Locate the cell with the specified text and output its [X, Y] center coordinate. 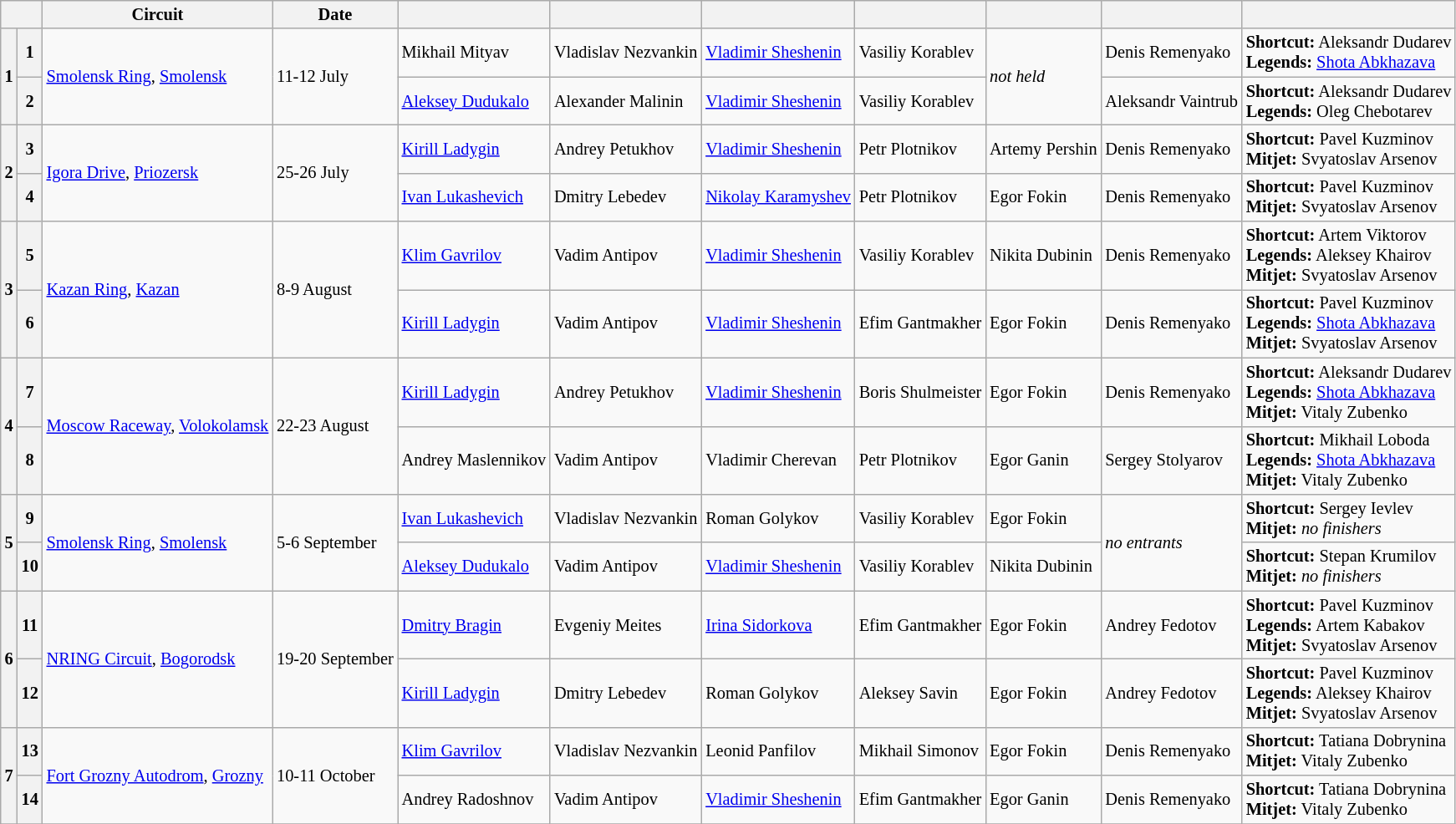
Mikhail Simonov [920, 751]
Evgeniy Meites [625, 625]
Sergey Stolyarov [1171, 460]
9 [30, 518]
22-23 August [335, 426]
Dmitry Bragin [474, 625]
Date [335, 14]
Shortcut: Mikhail LobodaLegends: Shota AbkhazavaMitjet: Vitaly Zubenko [1349, 460]
8 [30, 460]
Nikolay Karamyshev [778, 197]
Fort Grozny Autodrom, Grozny [157, 776]
10 [30, 567]
11-12 July [335, 77]
Shortcut: Sergey IevlevMitjet: no finishers [1349, 518]
25-26 July [335, 172]
not held [1043, 77]
no entrants [1171, 542]
Leonid Panfilov [778, 751]
Shortcut: Aleksandr DudarevLegends: Oleg Chebotarev [1349, 101]
Alexander Malinin [625, 101]
19-20 September [335, 659]
Irina Sidorkova [778, 625]
5-6 September [335, 542]
11 [30, 625]
Vladimir Cherevan [778, 460]
Aleksandr Vaintrub [1171, 101]
Shortcut: Pavel KuzminovLegends: Aleksey KhairovMitjet: Svyatoslav Arsenov [1349, 693]
Artemy Pershin [1043, 149]
10-11 October [335, 776]
12 [30, 693]
13 [30, 751]
Aleksey Savin [920, 693]
Circuit [157, 14]
Igora Drive, Priozersk [157, 172]
Andrey Maslennikov [474, 460]
Kazan Ring, Kazan [157, 289]
14 [30, 800]
8-9 August [335, 289]
Shortcut: Stepan KrumilovMitjet: no finishers [1349, 567]
Shortcut: Aleksandr DudarevLegends: Shota AbkhazavaMitjet: Vitaly Zubenko [1349, 392]
Shortcut: Artem ViktorovLegends: Aleksey KhairovMitjet: Svyatoslav Arsenov [1349, 256]
NRING Circuit, Bogorodsk [157, 659]
Shortcut: Pavel KuzminovLegends: Shota AbkhazavaMitjet: Svyatoslav Arsenov [1349, 323]
Boris Shulmeister [920, 392]
Shortcut: Aleksandr DudarevLegends: Shota Abkhazava [1349, 53]
Moscow Raceway, Volokolamsk [157, 426]
Shortcut: Pavel KuzminovLegends: Artem KabakovMitjet: Svyatoslav Arsenov [1349, 625]
Andrey Radoshnov [474, 800]
Mikhail Mityav [474, 53]
